For the text-containing cell, return its midpoint in [x, y] coordinate format. 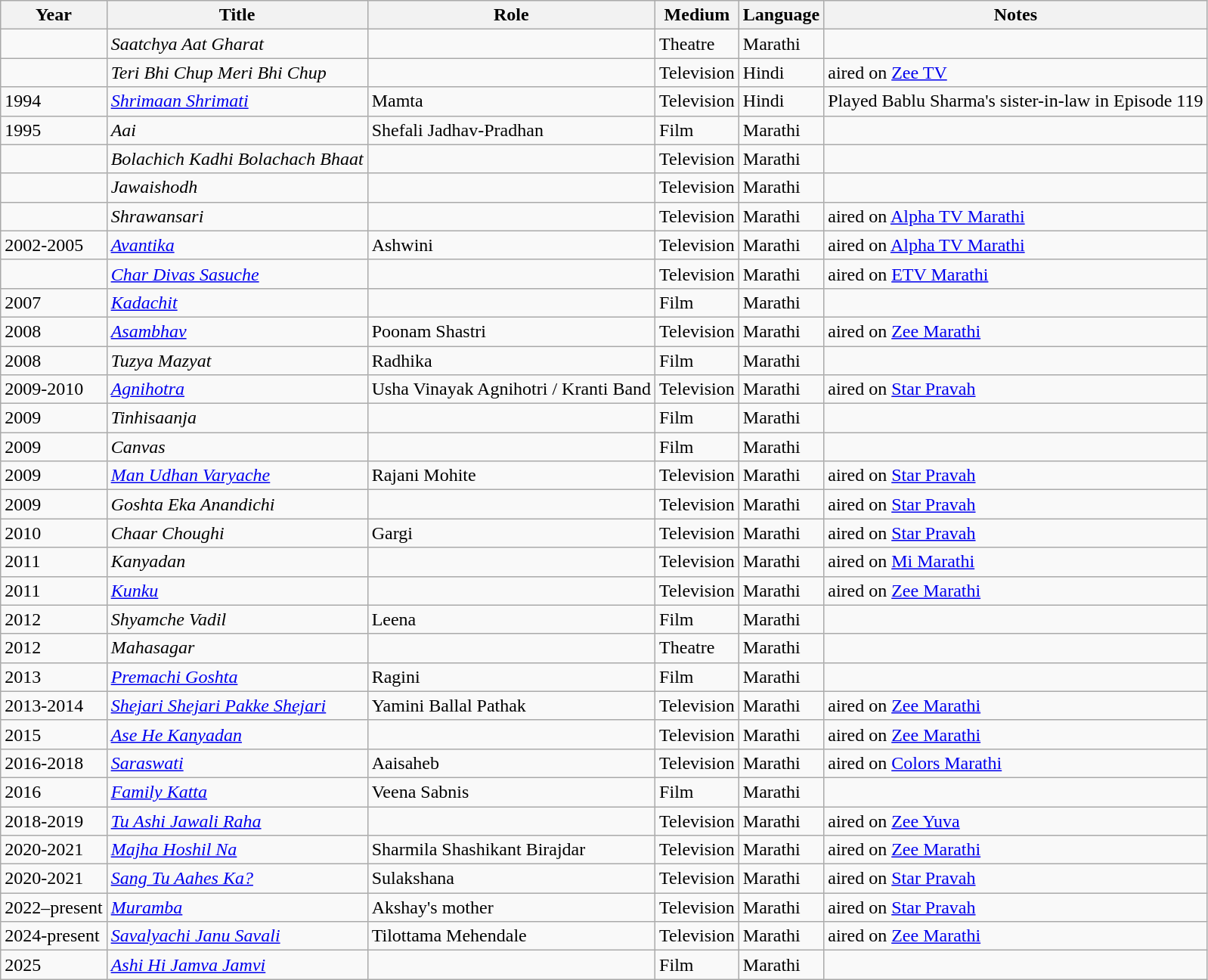
2013-2014 [54, 706]
2024-present [54, 936]
Yamini Ballal Pathak [511, 706]
Avantika [237, 245]
Agnihotra [237, 389]
Saraswati [237, 763]
Notes [1016, 15]
aired on ETV Marathi [1016, 274]
1995 [54, 130]
Goshta Eka Anandichi [237, 504]
Kadachit [237, 302]
Kanyadan [237, 562]
Akshay's mother [511, 907]
Sharmila Shashikant Birajdar [511, 850]
Aai [237, 130]
Tuzya Mazyat [237, 361]
Played Bablu Sharma's sister-in-law in Episode 119 [1016, 101]
2009-2010 [54, 389]
Poonam Shastri [511, 331]
Bolachich Kadhi Bolachach Bhaat [237, 159]
Sulakshana [511, 879]
Shejari Shejari Pakke Shejari [237, 706]
Jawaishodh [237, 188]
Gargi [511, 533]
2022–present [54, 907]
Savalyachi Janu Savali [237, 936]
Mamta [511, 101]
2002-2005 [54, 245]
Ragini [511, 677]
2010 [54, 533]
2016-2018 [54, 763]
aired on Zee Yuva [1016, 820]
Teri Bhi Chup Meri Bhi Chup [237, 73]
Family Katta [237, 792]
Canvas [237, 447]
Majha Hoshil Na [237, 850]
Sang Tu Aahes Ka? [237, 879]
Shrimaan Shrimati [237, 101]
Title [237, 15]
Mahasagar [237, 648]
Usha Vinayak Agnihotri / Kranti Band [511, 389]
2018-2019 [54, 820]
Leena [511, 619]
1994 [54, 101]
aired on Colors Marathi [1016, 763]
Asambhav [237, 331]
Ashi Hi Jamva Jamvi [237, 965]
Man Udhan Varyache [237, 476]
2025 [54, 965]
Aaisaheb [511, 763]
Rajani Mohite [511, 476]
Ashwini [511, 245]
2013 [54, 677]
Tilottama Mehendale [511, 936]
Saatchya Aat Gharat [237, 44]
Language [781, 15]
Medium [697, 15]
aired on Mi Marathi [1016, 562]
Veena Sabnis [511, 792]
Kunku [237, 591]
Shyamche Vadil [237, 619]
Radhika [511, 361]
Premachi Goshta [237, 677]
Shefali Jadhav-Pradhan [511, 130]
Year [54, 15]
2015 [54, 734]
aired on Zee TV [1016, 73]
Tu Ashi Jawali Raha [237, 820]
Ase He Kanyadan [237, 734]
2007 [54, 302]
Shrawansari [237, 216]
Muramba [237, 907]
Chaar Choughi [237, 533]
Tinhisaanja [237, 418]
2016 [54, 792]
Role [511, 15]
Char Divas Sasuche [237, 274]
